Locate the cell with the specified text and output its (x, y) center coordinate. 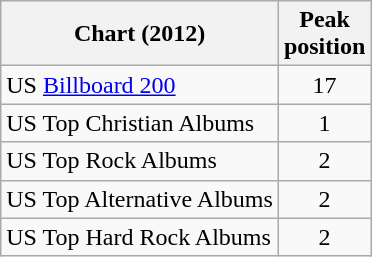
US Top Rock Albums (140, 161)
US Top Alternative Albums (140, 199)
Chart (2012) (140, 34)
US Billboard 200 (140, 85)
Peakposition (324, 34)
1 (324, 123)
US Top Christian Albums (140, 123)
17 (324, 85)
US Top Hard Rock Albums (140, 237)
